Pinpoint the cell where the given text exists, returning its [X, Y] midpoint coordinate. 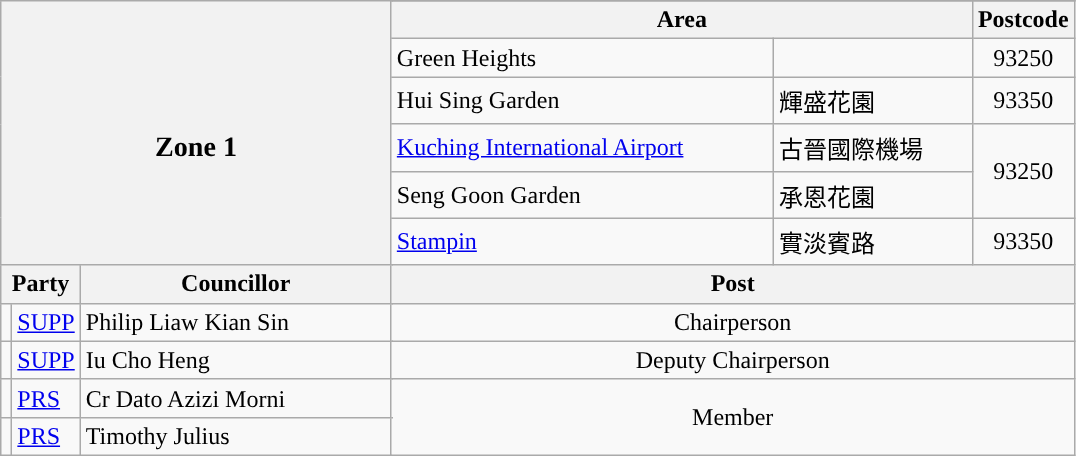
Stampin [582, 242]
Philip Liaw Kian Sin [236, 322]
Kuching International Airport [582, 148]
輝盛花園 [872, 100]
Chairperson [732, 322]
Party [41, 284]
Member [732, 417]
Area [682, 20]
Iu Cho Heng [236, 360]
Hui Sing Garden [582, 100]
Councillor [236, 284]
Green Heights [582, 58]
古晉國際機場 [872, 148]
承恩花園 [872, 194]
Deputy Chairperson [732, 360]
Timothy Julius [236, 436]
Seng Goon Garden [582, 194]
Post [732, 284]
Postcode [1023, 20]
Cr Dato Azizi Morni [236, 398]
Zone 1 [196, 133]
實淡賓路 [872, 242]
